Find where the given text appears and provide that cell's center as (X, Y) coordinate. 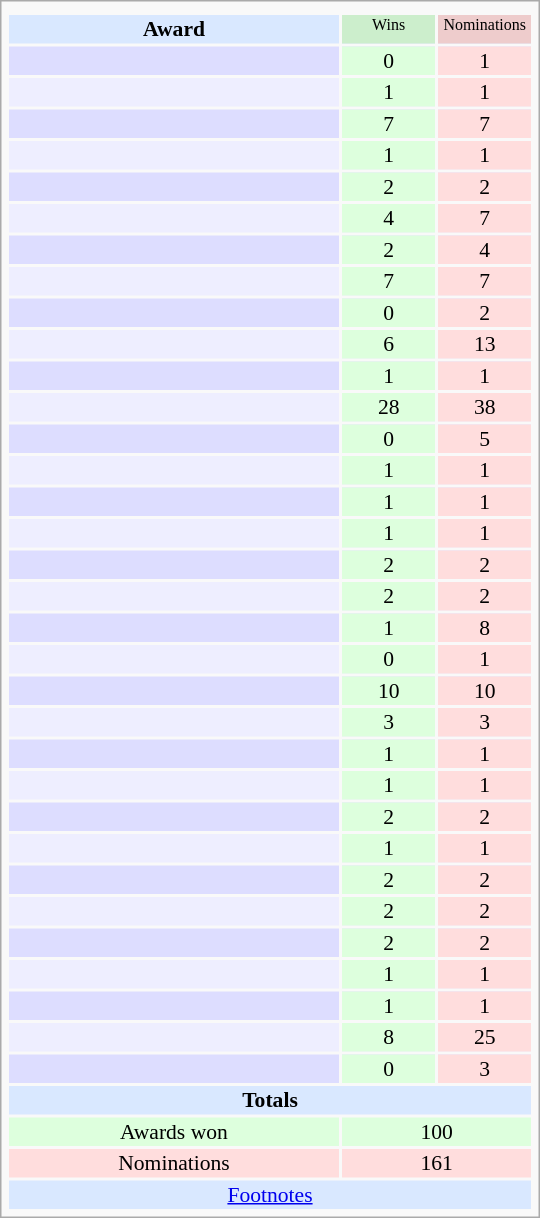
Totals (270, 1100)
Awards won (174, 1131)
161 (436, 1163)
13 (484, 344)
Footnotes (270, 1194)
25 (484, 1037)
Award (174, 29)
28 (388, 407)
Wins (388, 29)
6 (388, 344)
5 (484, 438)
100 (436, 1131)
38 (484, 407)
